Return the (x, y) coordinate for the center point of the cell that contains the specified text.  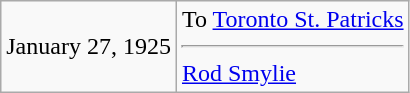
To Toronto St. PatricksRod Smylie (292, 47)
January 27, 1925 (89, 47)
